Return the [x, y] coordinate for the center point of the cell that contains the specified text.  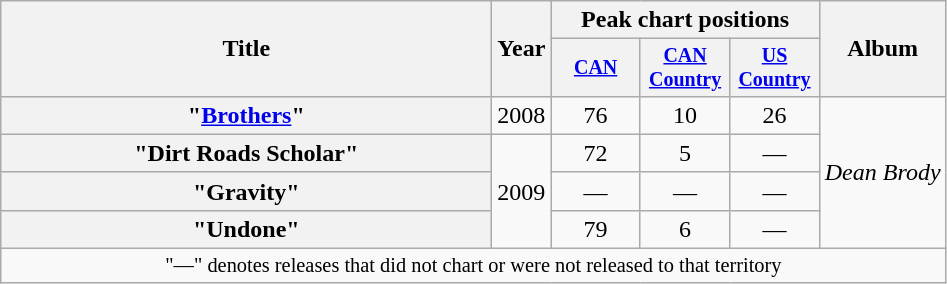
Peak chart positions [685, 20]
CAN [596, 68]
"Dirt Roads Scholar" [246, 153]
"Undone" [246, 229]
Year [522, 49]
6 [684, 229]
26 [774, 115]
"—" denotes releases that did not chart or were not released to that territory [474, 266]
79 [596, 229]
"Gravity" [246, 191]
72 [596, 153]
Dean Brody [882, 172]
US Country [774, 68]
CAN Country [684, 68]
10 [684, 115]
2008 [522, 115]
Album [882, 49]
Title [246, 49]
5 [684, 153]
"Brothers" [246, 115]
76 [596, 115]
2009 [522, 191]
